Locate the cell with the specified text and output its [X, Y] center coordinate. 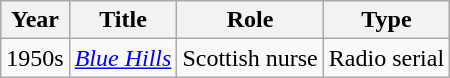
1950s [35, 58]
Scottish nurse [250, 58]
Year [35, 20]
Radio serial [386, 58]
Role [250, 20]
Title [123, 20]
Type [386, 20]
Blue Hills [123, 58]
